From the cell containing the given text, extract its center point as (X, Y) coordinate. 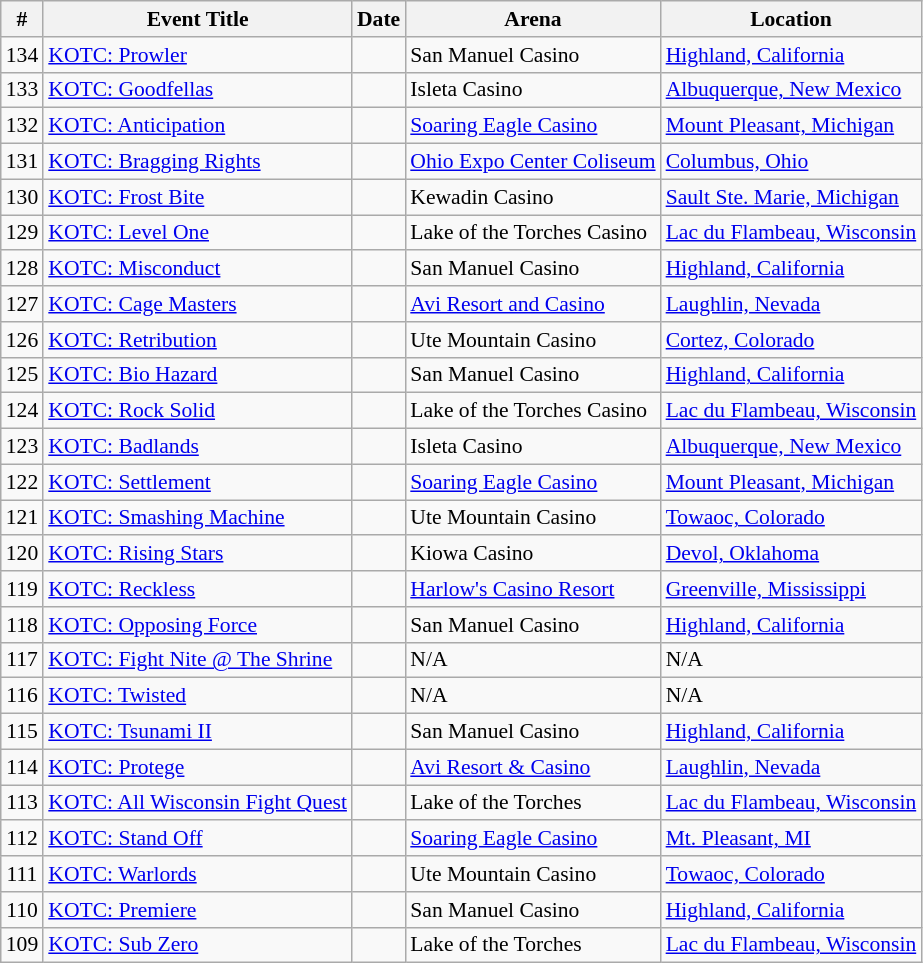
KOTC: Sub Zero (198, 945)
KOTC: Opposing Force (198, 625)
124 (22, 411)
KOTC: Tsunami II (198, 732)
132 (22, 126)
Kiowa Casino (532, 554)
# (22, 19)
KOTC: All Wisconsin Fight Quest (198, 803)
KOTC: Reckless (198, 589)
111 (22, 874)
130 (22, 197)
KOTC: Settlement (198, 482)
Columbus, Ohio (792, 162)
Devol, Oklahoma (792, 554)
120 (22, 554)
123 (22, 447)
KOTC: Rock Solid (198, 411)
Avi Resort & Casino (532, 767)
KOTC: Frost Bite (198, 197)
113 (22, 803)
KOTC: Anticipation (198, 126)
KOTC: Goodfellas (198, 90)
127 (22, 304)
KOTC: Premiere (198, 910)
126 (22, 340)
Mt. Pleasant, MI (792, 839)
KOTC: Prowler (198, 55)
KOTC: Twisted (198, 696)
117 (22, 660)
Avi Resort and Casino (532, 304)
110 (22, 910)
Date (378, 19)
118 (22, 625)
129 (22, 233)
121 (22, 518)
KOTC: Misconduct (198, 269)
131 (22, 162)
KOTC: Protege (198, 767)
134 (22, 55)
Sault Ste. Marie, Michigan (792, 197)
Greenville, Mississippi (792, 589)
KOTC: Fight Nite @ The Shrine (198, 660)
112 (22, 839)
Kewadin Casino (532, 197)
Location (792, 19)
128 (22, 269)
KOTC: Bragging Rights (198, 162)
KOTC: Stand Off (198, 839)
115 (22, 732)
KOTC: Bio Hazard (198, 375)
Harlow's Casino Resort (532, 589)
KOTC: Retribution (198, 340)
Cortez, Colorado (792, 340)
119 (22, 589)
114 (22, 767)
KOTC: Level One (198, 233)
KOTC: Warlords (198, 874)
Event Title (198, 19)
125 (22, 375)
KOTC: Rising Stars (198, 554)
Arena (532, 19)
Ohio Expo Center Coliseum (532, 162)
116 (22, 696)
KOTC: Smashing Machine (198, 518)
KOTC: Badlands (198, 447)
133 (22, 90)
109 (22, 945)
KOTC: Cage Masters (198, 304)
122 (22, 482)
